Detect which cell encompasses the target text, then output its (x, y) center coordinate. 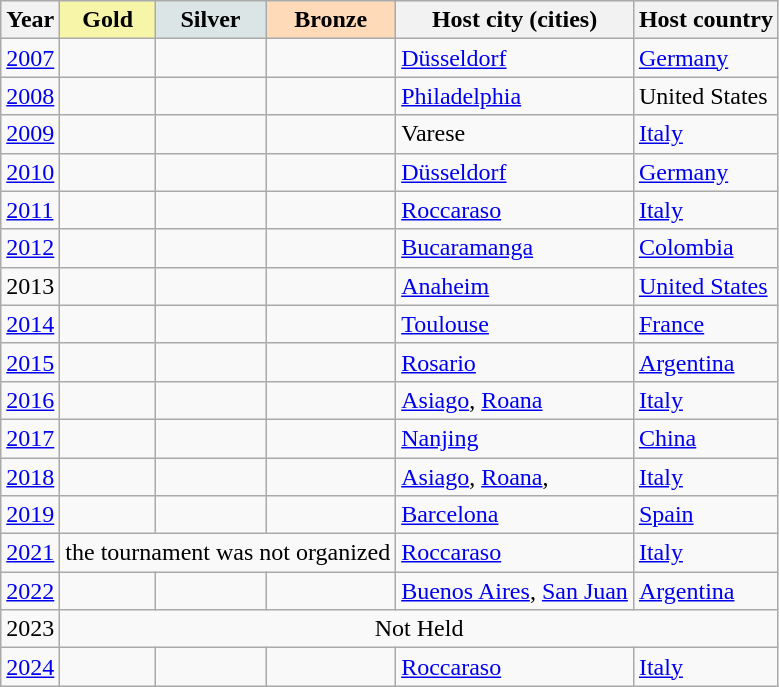
Bucaramanga (515, 248)
Host city (cities) (515, 20)
Bronze (331, 20)
Spain (706, 515)
2010 (30, 172)
China (706, 438)
2011 (30, 210)
Nanjing (515, 438)
Not Held (420, 629)
Asiago, Roana (515, 400)
France (706, 324)
2022 (30, 591)
Anaheim (515, 286)
2015 (30, 362)
the tournament was not organized (228, 553)
2023 (30, 629)
Colombia (706, 248)
2019 (30, 515)
2009 (30, 134)
2013 (30, 286)
Year (30, 20)
2017 (30, 438)
2024 (30, 667)
2018 (30, 477)
Host country (706, 20)
Philadelphia (515, 96)
2008 (30, 96)
Rosario (515, 362)
Barcelona (515, 515)
Gold (108, 20)
2014 (30, 324)
Silver (210, 20)
2016 (30, 400)
2007 (30, 58)
Asiago, Roana, (515, 477)
Varese (515, 134)
2012 (30, 248)
Buenos Aires, San Juan (515, 591)
Toulouse (515, 324)
2021 (30, 553)
